Capture the cell that displays the provided text and extract its (X, Y) central coordinate. 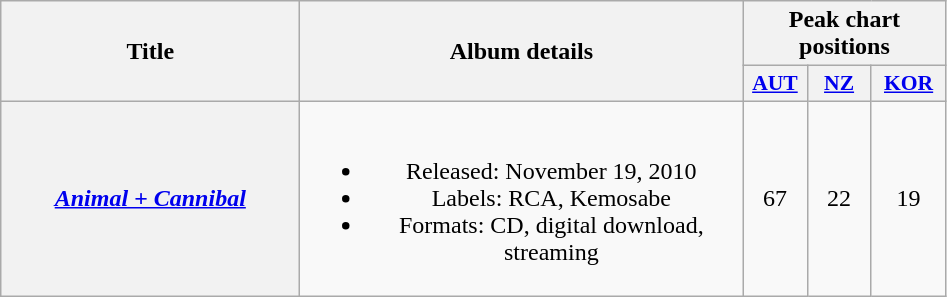
Peak chart positions (844, 34)
NZ (839, 84)
19 (908, 198)
Title (150, 52)
AUT (775, 84)
Album details (522, 52)
KOR (908, 84)
67 (775, 198)
Released: November 19, 2010Labels: RCA, KemosabeFormats: CD, digital download, streaming (522, 198)
22 (839, 198)
Animal + Cannibal (150, 198)
